Detect which cell encompasses the target text, then output its [X, Y] center coordinate. 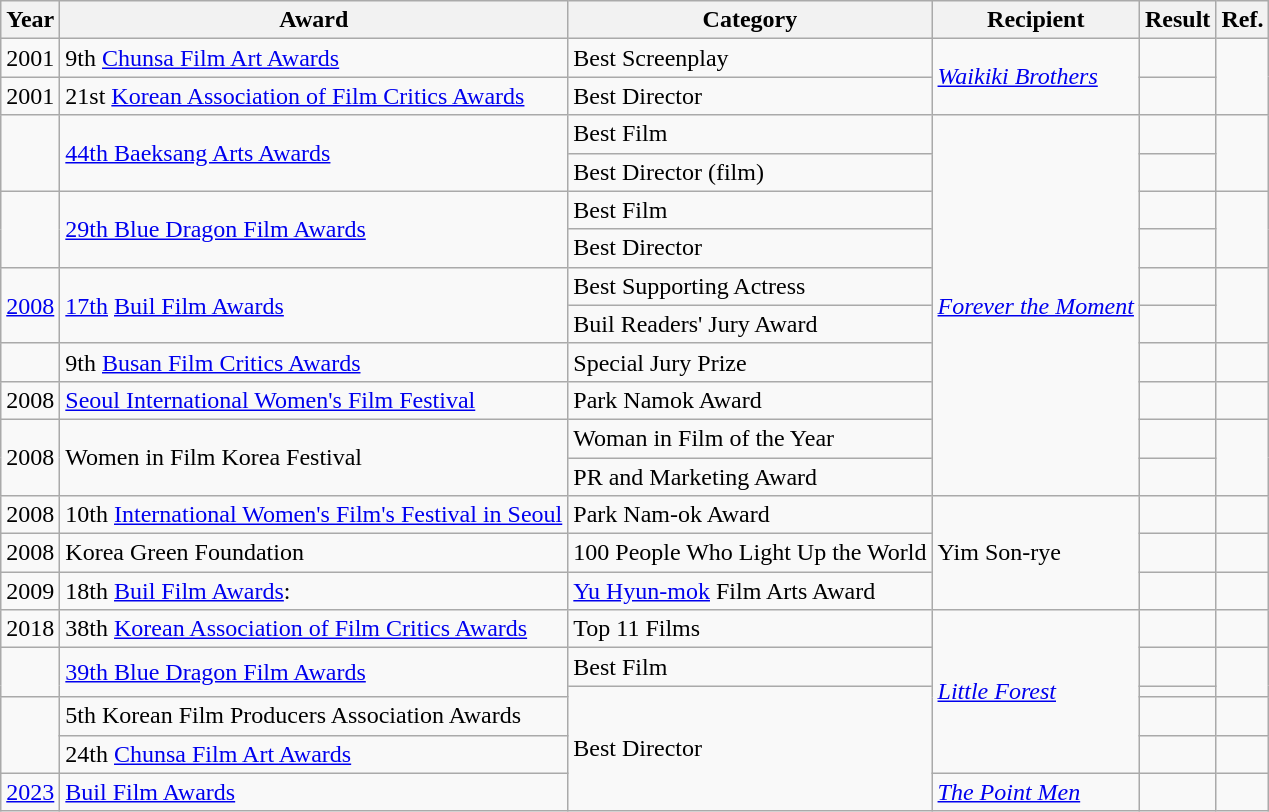
Park Nam-ok Award [750, 515]
38th Korean Association of Film Critics Awards [314, 629]
29th Blue Dragon Film Awards [314, 229]
Buil Readers' Jury Award [750, 324]
Waikiki Brothers [1036, 77]
Park Namok Award [750, 400]
Recipient [1036, 20]
2009 [30, 591]
PR and Marketing Award [750, 477]
Year [30, 20]
44th Baeksang Arts Awards [314, 153]
5th Korean Film Producers Association Awards [314, 716]
The Point Men [1036, 792]
Special Jury Prize [750, 362]
Best Supporting Actress [750, 286]
17th Buil Film Awards [314, 305]
2023 [30, 792]
10th International Women's Film's Festival in Seoul [314, 515]
39th Blue Dragon Film Awards [314, 672]
9th Busan Film Critics Awards [314, 362]
Award [314, 20]
Result [1177, 20]
Women in Film Korea Festival [314, 457]
Best Screenplay [750, 58]
Category [750, 20]
100 People Who Light Up the World [750, 553]
Ref. [1242, 20]
Top 11 Films [750, 629]
Buil Film Awards [314, 792]
2018 [30, 629]
Korea Green Foundation [314, 553]
Yu Hyun-mok Film Arts Award [750, 591]
Best Director (film) [750, 172]
24th Chunsa Film Art Awards [314, 754]
Yim Son-rye [1036, 553]
18th Buil Film Awards: [314, 591]
Seoul International Women's Film Festival [314, 400]
Little Forest [1036, 692]
21st Korean Association of Film Critics Awards [314, 96]
Forever the Moment [1036, 306]
Woman in Film of the Year [750, 438]
9th Chunsa Film Art Awards [314, 58]
